Locate the cell with the specified text and output its [x, y] center coordinate. 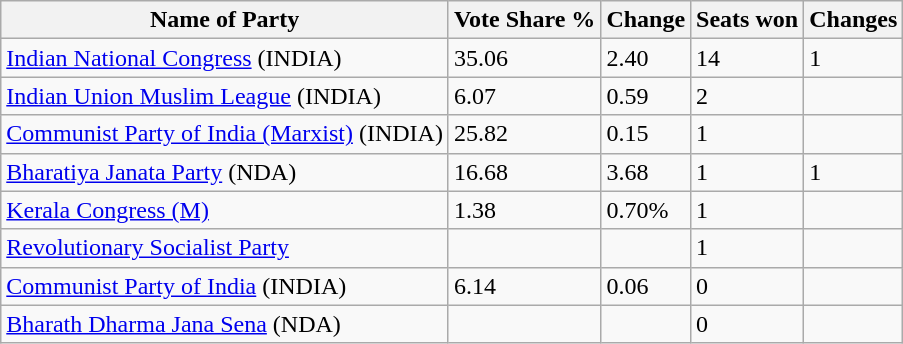
14 [748, 58]
35.06 [524, 58]
Changes [854, 20]
16.68 [524, 172]
1.38 [524, 210]
Name of Party [225, 20]
Vote Share % [524, 20]
25.82 [524, 134]
6.07 [524, 96]
Bharatiya Janata Party (NDA) [225, 172]
Seats won [748, 20]
0.15 [646, 134]
Communist Party of India (Marxist) (INDIA) [225, 134]
Kerala Congress (M) [225, 210]
6.14 [524, 286]
0.59 [646, 96]
0.06 [646, 286]
Indian National Congress (INDIA) [225, 58]
Indian Union Muslim League (INDIA) [225, 96]
2.40 [646, 58]
Revolutionary Socialist Party [225, 248]
Communist Party of India (INDIA) [225, 286]
Bharath Dharma Jana Sena (NDA) [225, 324]
Change [646, 20]
2 [748, 96]
0.70% [646, 210]
3.68 [646, 172]
